Output the [X, Y] coordinate of the center of the cell containing the given text.  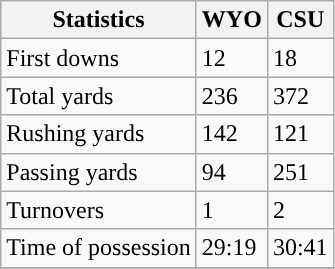
CSU [300, 20]
142 [232, 134]
Statistics [99, 20]
121 [300, 134]
1 [232, 210]
251 [300, 172]
First downs [99, 58]
30:41 [300, 248]
WYO [232, 20]
29:19 [232, 248]
94 [232, 172]
18 [300, 58]
12 [232, 58]
2 [300, 210]
Passing yards [99, 172]
372 [300, 96]
Turnovers [99, 210]
Total yards [99, 96]
Time of possession [99, 248]
236 [232, 96]
Rushing yards [99, 134]
